Return the [x, y] coordinate for the center point of the cell that contains the specified text.  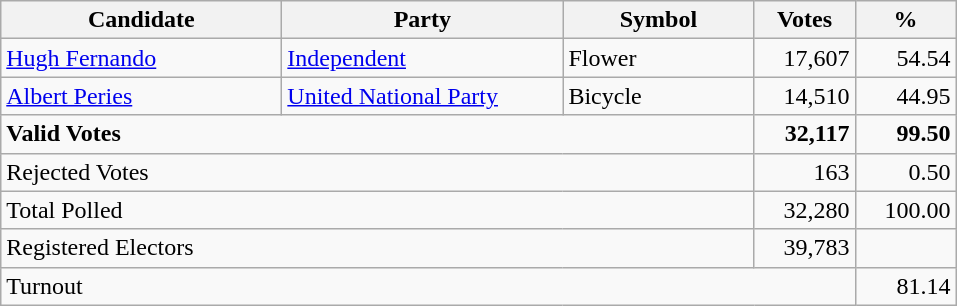
32,117 [804, 134]
Rejected Votes [378, 172]
Independent [422, 58]
0.50 [906, 172]
Candidate [142, 20]
Turnout [428, 286]
14,510 [804, 96]
32,280 [804, 210]
Registered Electors [378, 248]
44.95 [906, 96]
Symbol [658, 20]
81.14 [906, 286]
39,783 [804, 248]
Valid Votes [378, 134]
Albert Peries [142, 96]
17,607 [804, 58]
Party [422, 20]
163 [804, 172]
Flower [658, 58]
Total Polled [378, 210]
99.50 [906, 134]
United National Party [422, 96]
Bicycle [658, 96]
% [906, 20]
Votes [804, 20]
100.00 [906, 210]
54.54 [906, 58]
Hugh Fernando [142, 58]
